Output the [X, Y] coordinate of the center of the cell containing the given text.  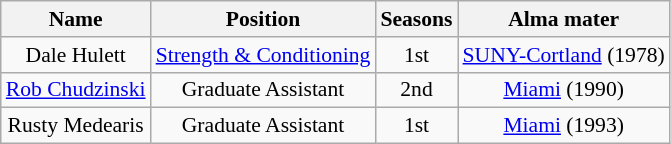
SUNY-Cortland (1978) [564, 55]
Dale Hulett [76, 55]
Strength & Conditioning [264, 55]
2nd [416, 90]
Seasons [416, 19]
Miami (1990) [564, 90]
Name [76, 19]
Rob Chudzinski [76, 90]
Alma mater [564, 19]
Position [264, 19]
Rusty Medearis [76, 126]
Miami (1993) [564, 126]
